Find where the given text appears and provide that cell's center as (X, Y) coordinate. 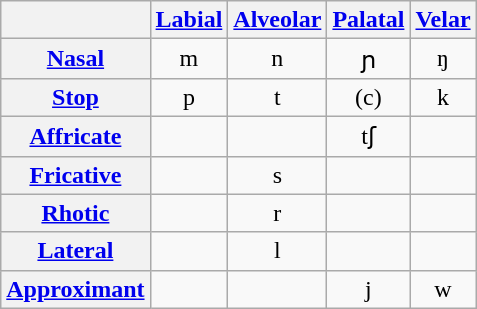
Rhotic (76, 213)
Labial (189, 20)
Fricative (76, 175)
Lateral (76, 251)
tʃ (368, 136)
w (443, 289)
Alveolar (278, 20)
Stop (76, 97)
Velar (443, 20)
s (278, 175)
p (189, 97)
r (278, 213)
ɲ (368, 59)
j (368, 289)
Affricate (76, 136)
m (189, 59)
ŋ (443, 59)
(c) (368, 97)
n (278, 59)
Approximant (76, 289)
l (278, 251)
t (278, 97)
Palatal (368, 20)
Nasal (76, 59)
k (443, 97)
